Provide the (x, y) coordinate of the cell's center where the given text is located.  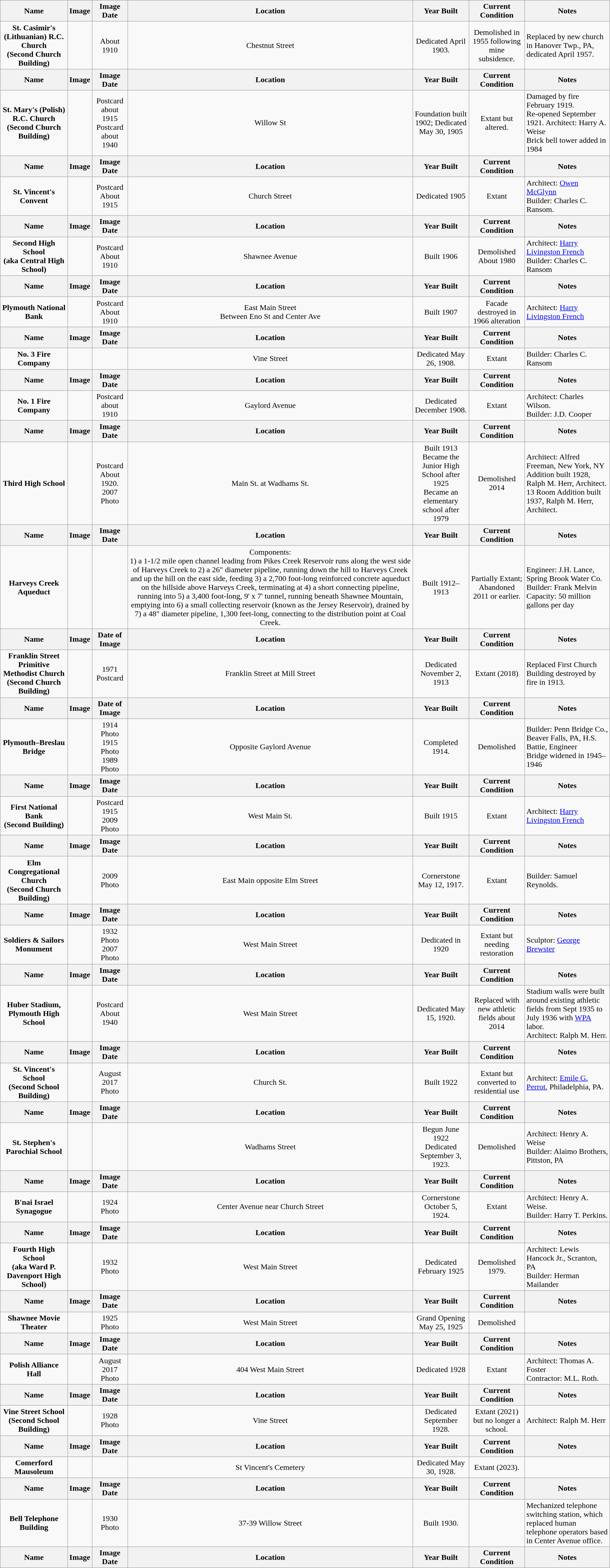
Mechanized telephone switching station, which replaced human telephone operators based in Center Avenue office. (567, 1523)
Dedicated February 1925 (441, 1267)
Built 1922 (441, 1083)
Extant but converted to residential use (497, 1083)
Gaylord Avenue (270, 406)
Shawnee Movie Theater (34, 1322)
Demolished 1979. (497, 1267)
Plymouth National Bank (34, 312)
Architect: Harry Livingston FrenchBuilder: Charles C. Ransom (567, 256)
Fourth High School(aka Ward P. Davenport High School) (34, 1267)
1930 Photo (109, 1523)
Postcard About 1915 (109, 196)
Builder: Charles C. Ransom (567, 359)
B'nai Israel Synagogue (34, 1207)
Completed 1914. (441, 747)
Opposite Gaylord Avenue (270, 747)
Postcard 19152009 Photo (109, 816)
Facade destroyed in 1966 alteration (497, 312)
First National Bank(Second Building) (34, 816)
Demolished 2014 (497, 483)
Polish Alliance Hall (34, 1369)
Huber Stadium, Plymouth High School (34, 1013)
Architect: Owen McGlynnBuilder: Charles C. Ransom. (567, 196)
1914 Photo1915 Photo1989 Photo (109, 747)
Architect: Emile G. Perrot, Philadelphia, PA. (567, 1083)
Demolished About 1980 (497, 256)
St. Casimir's (Lithuanian) R.C. Church(Second Church Building) (34, 45)
Architect: Lewis Hancock Jr., Scranton, PABuilder: Herman Mailander (567, 1267)
Franklin Street at Mill Street (270, 674)
Grand Opening May 25, 1925 (441, 1322)
Church Street (270, 196)
Plymouth–Breslau Bridge (34, 747)
Built 1907 (441, 312)
Architect: Thomas A. FosterContractor: M.L. Roth. (567, 1369)
No. 3 Fire Company (34, 359)
Replaced with new athletic fields about 2014 (497, 1013)
Elm Congregational Church(Second Church Building) (34, 880)
St. Mary's (Polish) R.C. Church(Second Church Building) (34, 123)
East Main StreetBetween Eno St and Center Ave (270, 312)
Built 1930. (441, 1523)
Second High School(aka Central High School) (34, 256)
Architect: Henry A. WeiseBuilder: Alaimo Brothers, Pittston, PA (567, 1147)
Architect: Charles Wilson.Builder: J.D. Cooper (567, 406)
Stadium walls were built around existing athletic fields from Sept 1935 to July 1936 with WPA labor.Architect: Ralph M. Herr. (567, 1013)
Builder: Samuel Reynolds. (567, 880)
No. 1 Fire Company (34, 406)
Replaced by new church in Hanover Twp., PA, dedicated April 1957. (567, 45)
Architect: Ralph M. Herr (567, 1420)
37-39 Willow Street (270, 1523)
Dedicated November 2, 1913 (441, 674)
Built 1913Became the Junior High School after 1925Became an elementary school after 1979 (441, 483)
Dedicated May 26, 1908. (441, 359)
Dedicated December 1908. (441, 406)
Built 1912–1913 (441, 587)
Dedicated in 1920 (441, 944)
Built 1915 (441, 816)
St. Vincent's School(Second School Building) (34, 1083)
Extant (2021) but no longer a school. (497, 1420)
St. Vincent's Convent (34, 196)
Foundation built 1902; Dedicated May 30, 1905 (441, 123)
Vine Street School(Second School Building) (34, 1420)
Main St. at Wadhams St. (270, 483)
1925 Photo (109, 1322)
Postcard About 1920.2007 Photo (109, 483)
Cornerstone May 12, 1917. (441, 880)
Dedicated April 1903. (441, 45)
Comerford Mausoleum (34, 1467)
Franklin Street Primitive Methodist Church(Second Church Building) (34, 674)
St. Stephen's Parochial School (34, 1147)
St Vincent's Cemetery (270, 1467)
1932 Photo2007 Photo (109, 944)
1932 Photo (109, 1267)
About 1910 (109, 45)
Dedicated September 1928. (441, 1420)
Architect: Henry A. Weise.Builder: Harry T. Perkins. (567, 1207)
Begun June 1922Dedicated September 3, 1923. (441, 1147)
404 West Main Street (270, 1369)
Builder: Penn Bridge Co., Beaver Falls, PA, H.S. Battie, EngineerBridge widened in 1945–1946 (567, 747)
1971 Postcard (109, 674)
1924 Photo (109, 1207)
Damaged by fire February 1919.Re-opened September 1921. Architect: Harry A. WeiseBrick bell tower added in 1984 (567, 123)
Bell Telephone Building (34, 1523)
Postcard about 1915Postcard about 1940 (109, 123)
Wadhams Street (270, 1147)
Postcard about 1910 (109, 406)
Extant but altered. (497, 123)
Extant (2023). (497, 1467)
Sculptor: George Brewster (567, 944)
Replaced First Church Building destroyed by fire in 1913. (567, 674)
Dedicated 1928 (441, 1369)
Dedicated 1905 (441, 196)
Harveys Creek Aqueduct (34, 587)
Built 1906 (441, 256)
Engineer: J.H. Lance, Spring Brook Water Co.Builder: Frank MelvinCapacity: 50 million gallons per day (567, 587)
Cornerstone October 5, 1924. (441, 1207)
Partially Extant; Abandoned 2011 or earlier. (497, 587)
Postcard About 1940 (109, 1013)
Dedicated May 15, 1920. (441, 1013)
Demolished in 1955 following mine subsidence. (497, 45)
Extant (2018) (497, 674)
West Main St. (270, 816)
Soldiers & Sailors Monument (34, 944)
Extant but needing restoration (497, 944)
Architect: Alfred Freeman, New York, NYAddition built 1928, Ralph M. Herr, Architect.13 Room Addition built 1937, Ralph M. Herr, Architect. (567, 483)
Third High School (34, 483)
Willow St (270, 123)
Center Avenue near Church Street (270, 1207)
Church St. (270, 1083)
Dedicated May 30, 1928. (441, 1467)
2009 Photo (109, 880)
1928 Photo (109, 1420)
East Main opposite Elm Street (270, 880)
Chestnut Street (270, 45)
Shawnee Avenue (270, 256)
